Provide the (X, Y) coordinate of the cell's center where the given text is located.  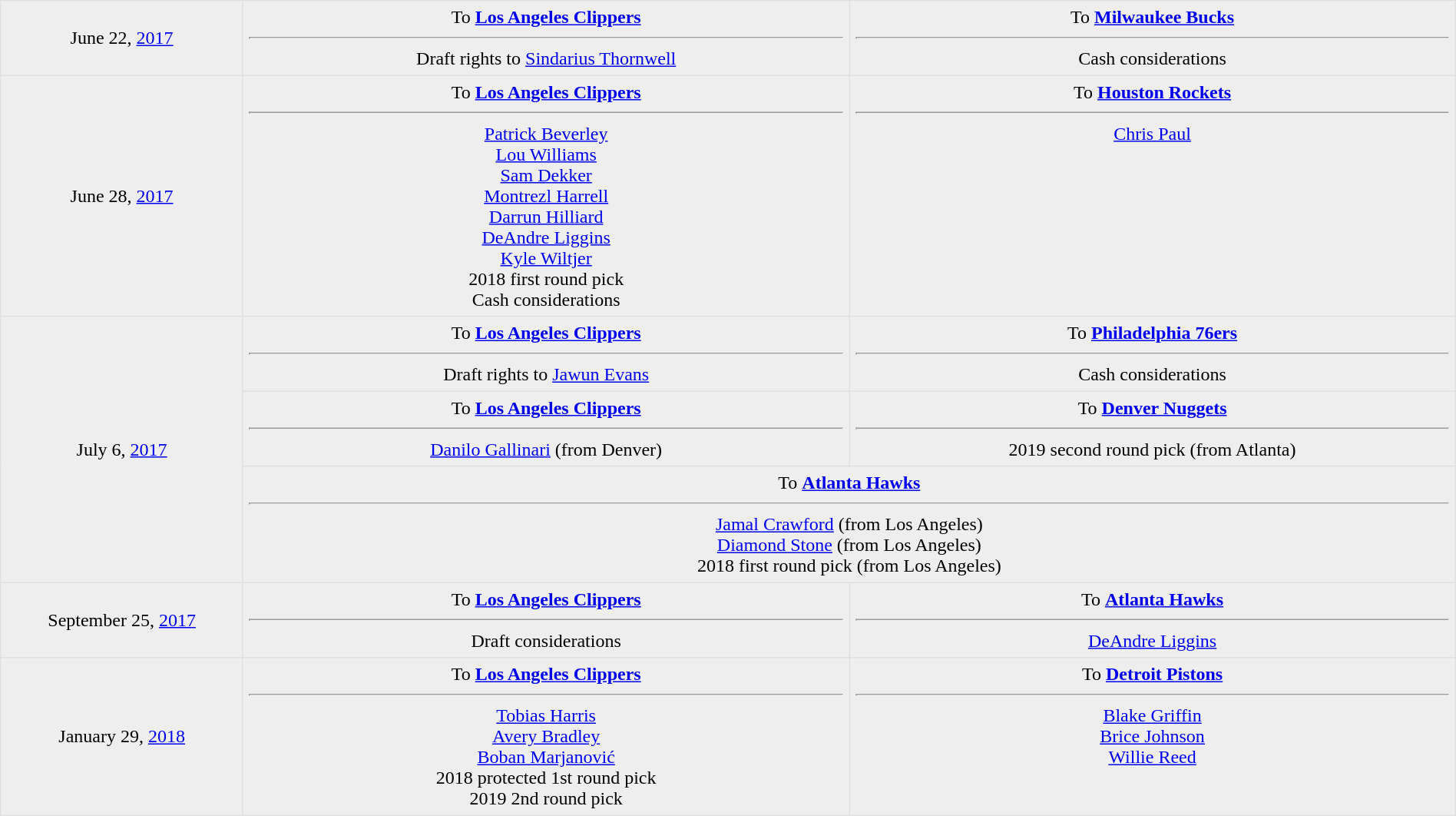
To Los Angeles ClippersDraft rights to Jawun Evans (545, 354)
To Los Angeles ClippersDanilo Gallinari (from Denver) (545, 429)
September 25, 2017 (122, 620)
To Atlanta HawksJamal Crawford (from Los Angeles)Diamond Stone (from Los Angeles)2018 first round pick (from Los Angeles) (849, 525)
June 22, 2017 (122, 38)
To Milwaukee BucksCash considerations (1152, 38)
June 28, 2017 (122, 196)
To Los Angeles ClippersTobias HarrisAvery BradleyBoban Marjanović 2018 protected 1st round pick2019 2nd round pick (545, 737)
To Denver Nuggets2019 second round pick (from Atlanta) (1152, 429)
To Atlanta HawksDeAndre Liggins (1152, 620)
To Los Angeles ClippersDraft considerations (545, 620)
To Los Angeles ClippersDraft rights to Sindarius Thornwell (545, 38)
To Houston RocketsChris Paul (1152, 196)
To Philadelphia 76ersCash considerations (1152, 354)
July 6, 2017 (122, 449)
To Detroit PistonsBlake GriffinBrice JohnsonWillie Reed (1152, 737)
January 29, 2018 (122, 737)
